Pinpoint the cell where the given text exists, returning its (X, Y) midpoint coordinate. 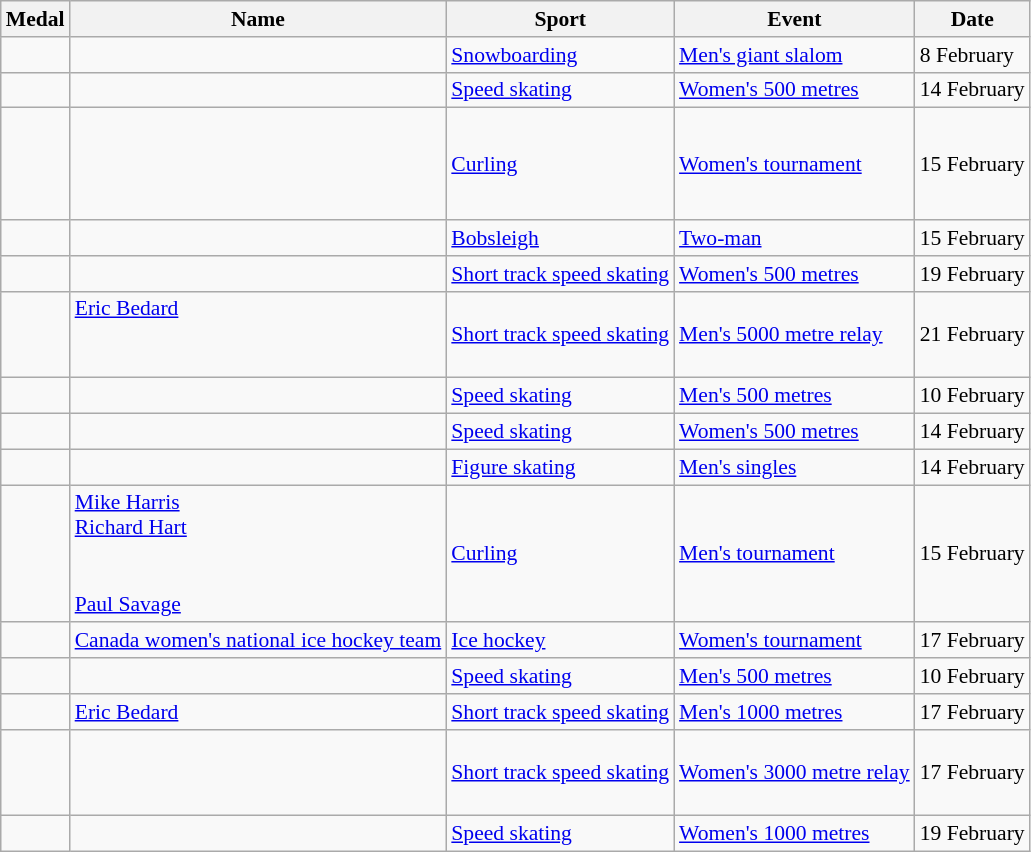
Men's 1000 metres (794, 712)
Men's giant slalom (794, 55)
Sport (560, 19)
21 February (972, 334)
Snowboarding (560, 55)
Name (258, 19)
Men's singles (794, 467)
Women's 3000 metre relay (794, 772)
8 February (972, 55)
Men's 5000 metre relay (794, 334)
Canada women's national ice hockey team (258, 641)
Men's tournament (794, 554)
Bobsleigh (560, 238)
Ice hockey (560, 641)
Event (794, 19)
Medal (36, 19)
Date (972, 19)
Women's 1000 metres (794, 834)
Two-man (794, 238)
Mike Harris Richard Hart Paul Savage (258, 554)
Figure skating (560, 467)
